Find where the given text appears and provide that cell's center as (x, y) coordinate. 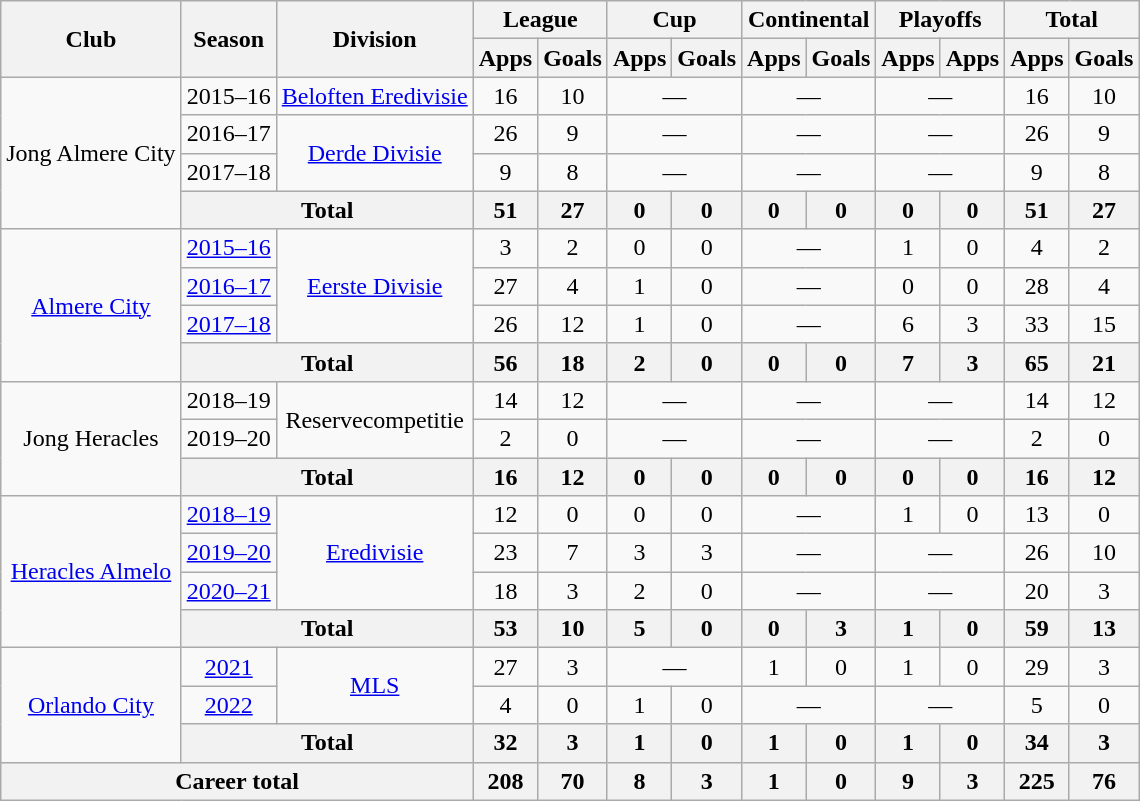
32 (505, 743)
Jong Heracles (91, 438)
Jong Almere City (91, 153)
Career total (237, 781)
208 (505, 781)
15 (1104, 324)
League (540, 20)
29 (1037, 667)
225 (1037, 781)
65 (1037, 362)
59 (1037, 629)
28 (1037, 286)
MLS (374, 686)
2020–21 (228, 591)
Eredivisie (374, 553)
2021 (228, 667)
Playoffs (940, 20)
Season (228, 39)
2022 (228, 705)
21 (1104, 362)
56 (505, 362)
Cup (674, 20)
Club (91, 39)
76 (1104, 781)
20 (1037, 591)
Reservecompetitie (374, 419)
Almere City (91, 305)
Derde Divisie (374, 153)
34 (1037, 743)
6 (908, 324)
23 (505, 553)
Eerste Divisie (374, 286)
Orlando City (91, 705)
Beloften Eredivisie (374, 96)
Heracles Almelo (91, 572)
Continental (809, 20)
53 (505, 629)
Division (374, 39)
33 (1037, 324)
70 (573, 781)
